Determine the [x, y] coordinate at the center of the cell enclosing the given text.  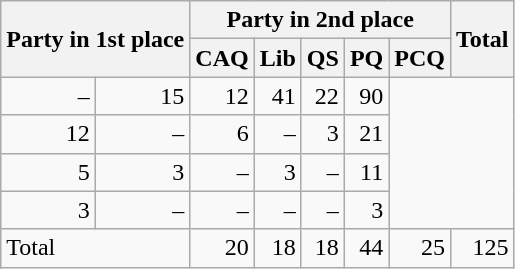
Lib [278, 58]
15 [142, 96]
41 [278, 96]
21 [366, 134]
Party in 1st place [96, 39]
PCQ [420, 58]
QS [322, 58]
90 [366, 96]
PQ [366, 58]
5 [48, 172]
Party in 2nd place [320, 20]
CAQ [222, 58]
44 [366, 248]
22 [322, 96]
125 [482, 248]
25 [420, 248]
11 [366, 172]
6 [222, 134]
20 [222, 248]
